Return (X, Y) of the center of cell containing provided text 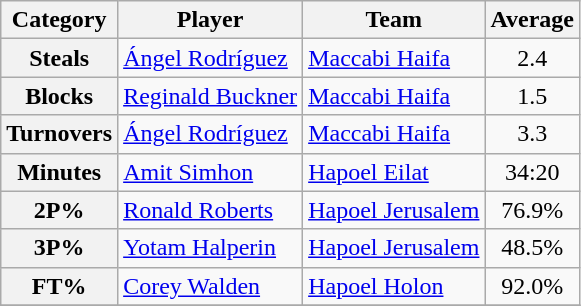
34:20 (532, 172)
48.5% (532, 248)
Amit Simhon (210, 172)
76.9% (532, 210)
FT% (60, 286)
Minutes (60, 172)
3.3 (532, 134)
92.0% (532, 286)
Corey Walden (210, 286)
Category (60, 20)
2.4 (532, 58)
Team (394, 20)
Steals (60, 58)
Hapoel Eilat (394, 172)
Yotam Halperin (210, 248)
Reginald Buckner (210, 96)
3P% (60, 248)
2P% (60, 210)
Turnovers (60, 134)
Average (532, 20)
Player (210, 20)
Ronald Roberts (210, 210)
1.5 (532, 96)
Hapoel Holon (394, 286)
Blocks (60, 96)
